Return the [X, Y] coordinate for the center point of the cell that contains the specified text.  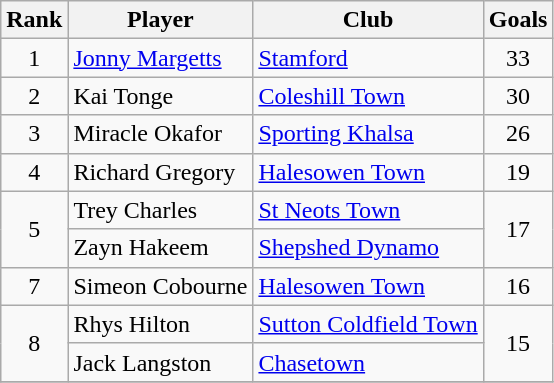
Trey Charles [160, 210]
15 [518, 343]
8 [34, 343]
Coleshill Town [368, 96]
Jack Langston [160, 362]
4 [34, 172]
30 [518, 96]
3 [34, 134]
16 [518, 286]
26 [518, 134]
Richard Gregory [160, 172]
17 [518, 229]
7 [34, 286]
5 [34, 229]
Kai Tonge [160, 96]
Player [160, 20]
1 [34, 58]
Goals [518, 20]
Sporting Khalsa [368, 134]
Rhys Hilton [160, 324]
19 [518, 172]
Chasetown [368, 362]
Sutton Coldfield Town [368, 324]
Rank [34, 20]
Stamford [368, 58]
Jonny Margetts [160, 58]
Club [368, 20]
Simeon Cobourne [160, 286]
Shepshed Dynamo [368, 248]
Zayn Hakeem [160, 248]
Miracle Okafor [160, 134]
33 [518, 58]
St Neots Town [368, 210]
2 [34, 96]
